Detect which cell encompasses the target text, then output its (x, y) center coordinate. 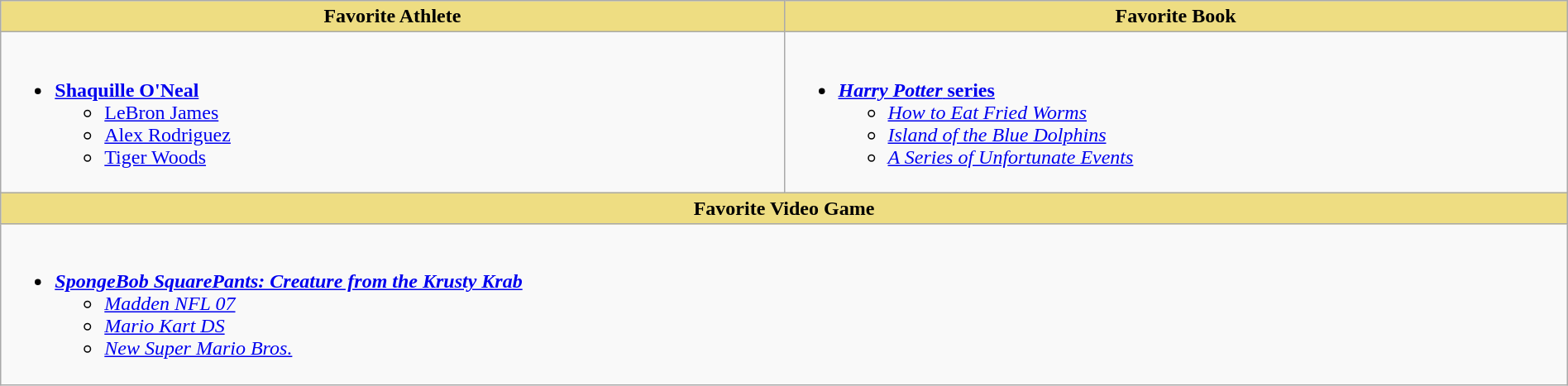
SpongeBob SquarePants: Creature from the Krusty KrabMadden NFL 07Mario Kart DSNew Super Mario Bros. (784, 304)
Harry Potter seriesHow to Eat Fried WormsIsland of the Blue DolphinsA Series of Unfortunate Events (1176, 112)
Favorite Athlete (392, 17)
Shaquille O'NealLeBron JamesAlex RodriguezTiger Woods (392, 112)
Favorite Video Game (784, 208)
Favorite Book (1176, 17)
